Return [X, Y] of the center of cell containing provided text 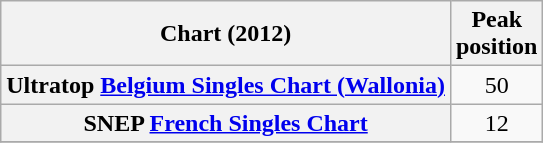
SNEP French Singles Chart [226, 123]
12 [496, 123]
Ultratop Belgium Singles Chart (Wallonia) [226, 85]
Chart (2012) [226, 34]
Peakposition [496, 34]
50 [496, 85]
